Scan for the cell matching the given text and deliver its (X, Y) coordinate at center. 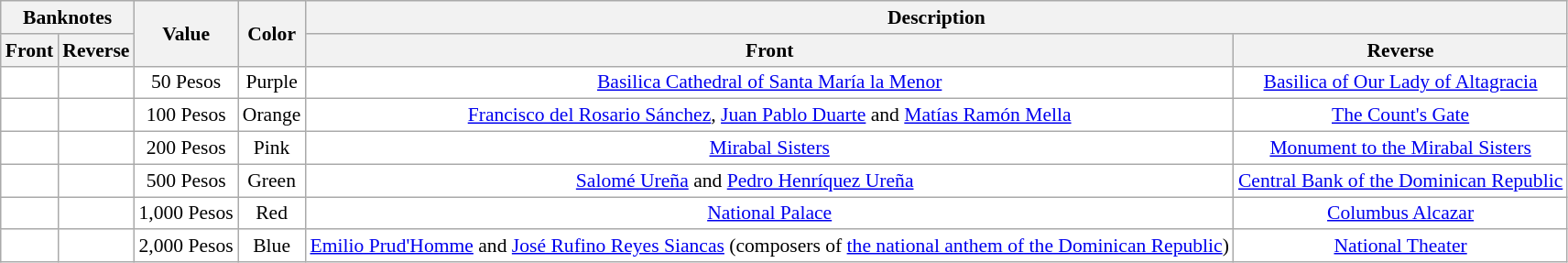
National Palace (769, 214)
2,000 Pesos (187, 247)
Emilio Prud'Homme and José Rufino Reyes Siancas (composers of the national anthem of the Dominican Republic) (769, 247)
Pink (272, 148)
The Count's Gate (1400, 115)
Orange (272, 115)
1,000 Pesos (187, 214)
500 Pesos (187, 181)
50 Pesos (187, 82)
Value (187, 33)
National Theater (1400, 247)
Central Bank of the Dominican Republic (1400, 181)
100 Pesos (187, 115)
Green (272, 181)
Description (936, 17)
Purple (272, 82)
Basilica of Our Lady of Altagracia (1400, 82)
Blue (272, 247)
Monument to the Mirabal Sisters (1400, 148)
200 Pesos (187, 148)
Columbus Alcazar (1400, 214)
Salomé Ureña and Pedro Henríquez Ureña (769, 181)
Basilica Cathedral of Santa María la Menor (769, 82)
Color (272, 33)
Red (272, 214)
Banknotes (68, 17)
Mirabal Sisters (769, 148)
Francisco del Rosario Sánchez, Juan Pablo Duarte and Matías Ramón Mella (769, 115)
